Output the [X, Y] coordinate of the center of the cell containing the given text.  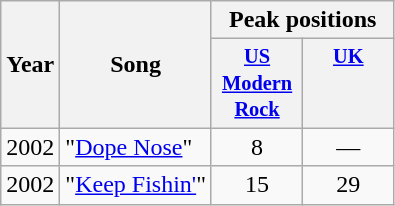
Year [30, 64]
"Dope Nose" [136, 147]
Song [136, 64]
Peak positions [302, 20]
US Modern Rock [256, 84]
29 [348, 185]
8 [256, 147]
"Keep Fishin'" [136, 185]
15 [256, 185]
UK [348, 84]
— [348, 147]
